Search for the cell housing the specified text and yield its (x, y) center coordinate. 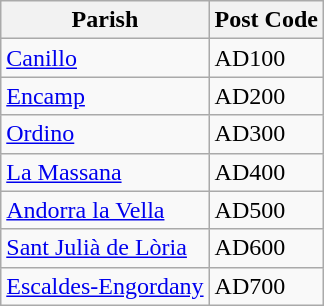
AD400 (266, 172)
La Massana (105, 172)
Escaldes-Engordany (105, 286)
Parish (105, 20)
AD300 (266, 134)
AD700 (266, 286)
AD600 (266, 248)
Post Code (266, 20)
Canillo (105, 58)
AD500 (266, 210)
AD200 (266, 96)
Ordino (105, 134)
AD100 (266, 58)
Encamp (105, 96)
Andorra la Vella (105, 210)
Sant Julià de Lòria (105, 248)
